Provide the (X, Y) coordinate of the cell's center where the given text is located.  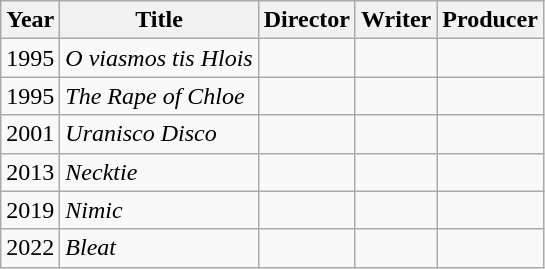
Year (30, 20)
Producer (490, 20)
The Rape of Chloe (159, 96)
Title (159, 20)
O viasmos tis Hlois (159, 58)
2019 (30, 210)
2013 (30, 172)
Necktie (159, 172)
Uranisco Disco (159, 134)
Nimic (159, 210)
2001 (30, 134)
Director (306, 20)
Bleat (159, 248)
Writer (396, 20)
2022 (30, 248)
